For the text-containing cell, return its midpoint in (x, y) coordinate format. 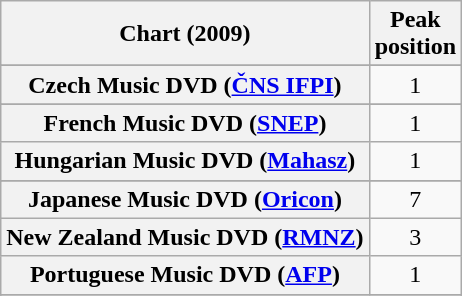
Japanese Music DVD (Oricon) (185, 199)
New Zealand Music DVD (RMNZ) (185, 237)
Chart (2009) (185, 34)
French Music DVD (SNEP) (185, 123)
3 (415, 237)
7 (415, 199)
Peakposition (415, 34)
Portuguese Music DVD (AFP) (185, 275)
Hungarian Music DVD (Mahasz) (185, 161)
Czech Music DVD (ČNS IFPI) (185, 85)
